Capture the cell that displays the provided text and extract its [x, y] central coordinate. 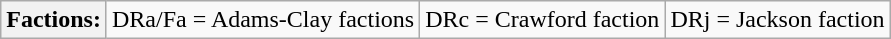
DRc = Crawford faction [542, 20]
Factions: [54, 20]
DRj = Jackson faction [778, 20]
DRa/Fa = Adams-Clay factions [262, 20]
